For the text-containing cell, return its midpoint in (x, y) coordinate format. 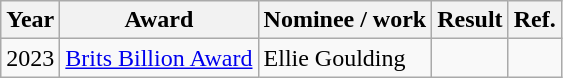
Ellie Goulding (345, 58)
Nominee / work (345, 20)
Result (470, 20)
2023 (30, 58)
Year (30, 20)
Brits Billion Award (159, 58)
Ref. (534, 20)
Award (159, 20)
